Find where the given text appears and provide that cell's center as (X, Y) coordinate. 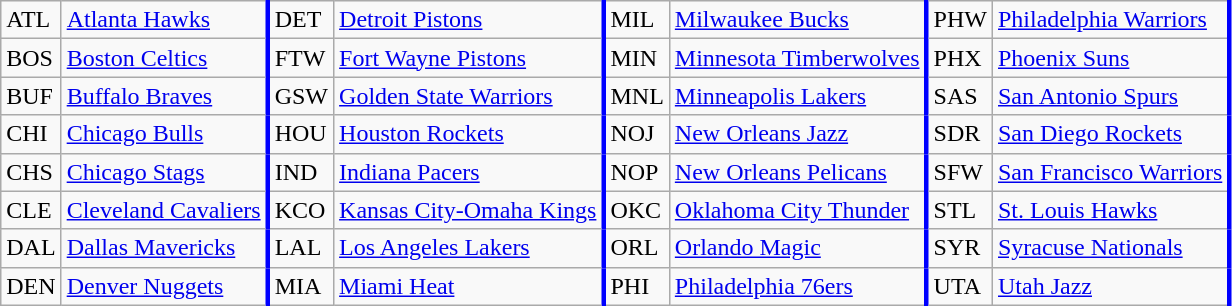
Kansas City-Omaha Kings (469, 210)
Phoenix Suns (1110, 58)
KCO (301, 210)
STL (960, 210)
New Orleans Pelicans (798, 172)
Los Angeles Lakers (469, 248)
DAL (31, 248)
Boston Celtics (164, 58)
BOS (31, 58)
SAS (960, 96)
San Antonio Spurs (1110, 96)
Miami Heat (469, 286)
MIN (636, 58)
SFW (960, 172)
Cleveland Cavaliers (164, 210)
Minneapolis Lakers (798, 96)
San Diego Rockets (1110, 134)
CHS (31, 172)
Philadelphia Warriors (1110, 20)
PHI (636, 286)
Chicago Bulls (164, 134)
New Orleans Jazz (798, 134)
FTW (301, 58)
ORL (636, 248)
OKC (636, 210)
ATL (31, 20)
Orlando Magic (798, 248)
NOP (636, 172)
San Francisco Warriors (1110, 172)
Golden State Warriors (469, 96)
Oklahoma City Thunder (798, 210)
Detroit Pistons (469, 20)
SDR (960, 134)
Milwaukee Bucks (798, 20)
SYR (960, 248)
Atlanta Hawks (164, 20)
UTA (960, 286)
Dallas Mavericks (164, 248)
MNL (636, 96)
Houston Rockets (469, 134)
MIA (301, 286)
PHW (960, 20)
Minnesota Timberwolves (798, 58)
MIL (636, 20)
CLE (31, 210)
DET (301, 20)
GSW (301, 96)
IND (301, 172)
NOJ (636, 134)
St. Louis Hawks (1110, 210)
LAL (301, 248)
Utah Jazz (1110, 286)
DEN (31, 286)
BUF (31, 96)
HOU (301, 134)
CHI (31, 134)
Fort Wayne Pistons (469, 58)
PHX (960, 58)
Chicago Stags (164, 172)
Indiana Pacers (469, 172)
Philadelphia 76ers (798, 286)
Syracuse Nationals (1110, 248)
Buffalo Braves (164, 96)
Denver Nuggets (164, 286)
